Output the [X, Y] coordinate of the center of the cell containing the given text.  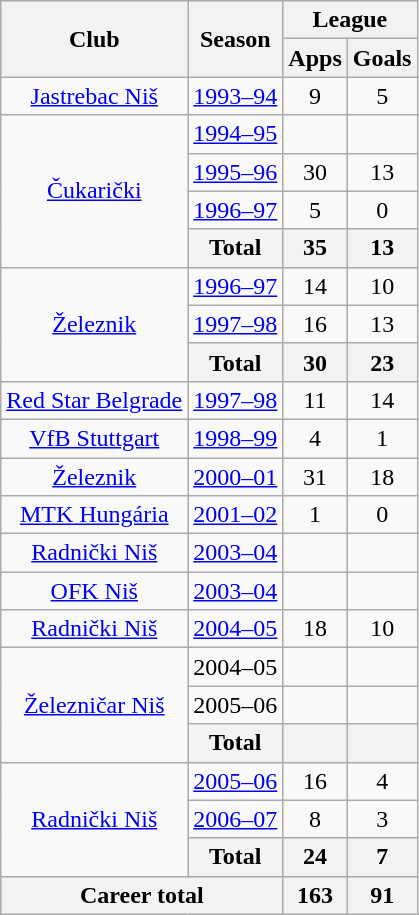
Čukarički [94, 191]
Jastrebac Niš [94, 96]
3 [382, 819]
Goals [382, 58]
MTK Hungária [94, 515]
2000–01 [236, 477]
24 [315, 857]
91 [382, 895]
31 [315, 477]
1998–99 [236, 438]
Season [236, 39]
35 [315, 248]
163 [315, 895]
Železničar Niš [94, 705]
VfB Stuttgart [94, 438]
2001–02 [236, 515]
Career total [142, 895]
7 [382, 857]
1993–94 [236, 96]
2006–07 [236, 819]
11 [315, 400]
Apps [315, 58]
9 [315, 96]
Club [94, 39]
OFK Niš [94, 591]
1994–95 [236, 134]
8 [315, 819]
League [350, 20]
23 [382, 362]
1995–96 [236, 172]
Red Star Belgrade [94, 400]
